Search for the cell housing the specified text and yield its [x, y] center coordinate. 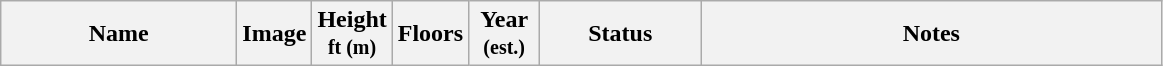
Status [620, 34]
Year(est.) [504, 34]
Image [274, 34]
Floors [430, 34]
Heightft (m) [352, 34]
Name [119, 34]
Notes [932, 34]
